For the text-containing cell, return its midpoint in [x, y] coordinate format. 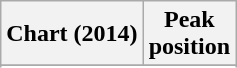
Chart (2014) [72, 34]
Peakposition [189, 34]
